Return the [x, y] coordinate for the center point of the cell that contains the specified text.  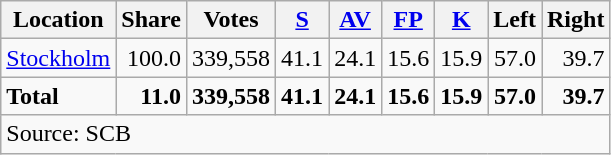
Votes [230, 20]
FP [408, 20]
K [462, 20]
Location [58, 20]
11.0 [152, 96]
Stockholm [58, 58]
Total [58, 96]
S [302, 20]
Left [515, 20]
Right [576, 20]
Source: SCB [306, 134]
AV [356, 20]
Share [152, 20]
100.0 [152, 58]
